Detect which cell encompasses the target text, then output its (x, y) center coordinate. 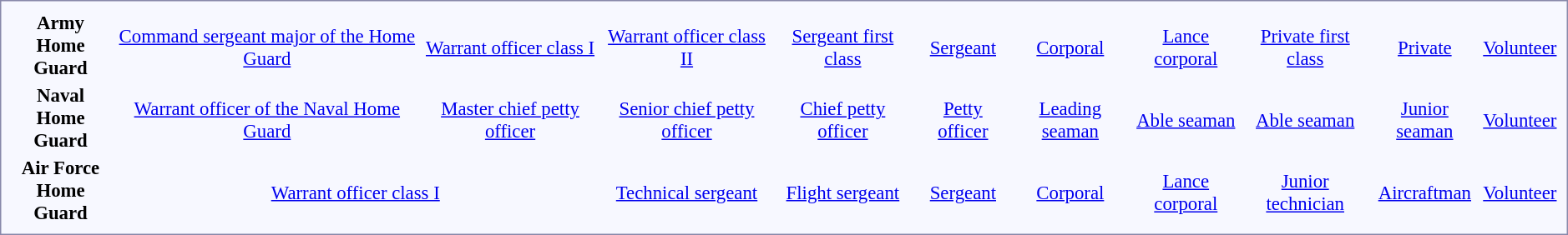
Warrant officer of the Naval Home Guard (267, 120)
Flight sergeant (843, 193)
Petty officer (963, 120)
Sergeant first class (843, 48)
Leading seaman (1070, 120)
Technical sergeant (686, 193)
Private first class (1305, 48)
Chief petty officer (843, 120)
Junior seaman (1424, 120)
ArmyHome Guard (60, 45)
Junior technician (1305, 193)
Air ForceHome Guard (60, 190)
Aircraftman (1424, 193)
Command sergeant major of the Home Guard (267, 48)
Private (1424, 48)
Warrant officer class II (686, 48)
Master chief petty officer (511, 120)
Senior chief petty officer (686, 120)
NavalHome Guard (60, 117)
